Search for the cell housing the specified text and yield its (X, Y) center coordinate. 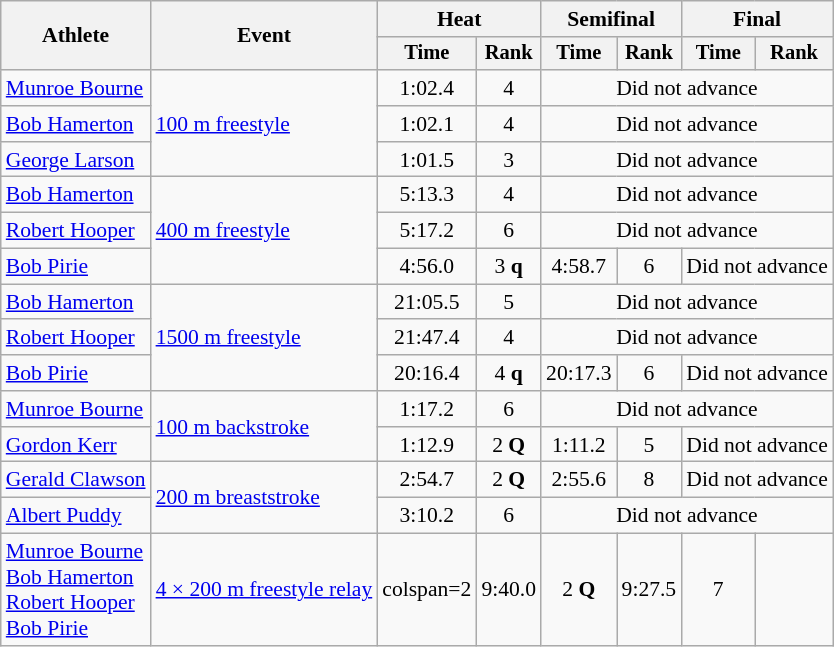
Gerald Clawson (76, 480)
2:55.6 (578, 480)
1:11.2 (578, 445)
21:47.4 (426, 338)
1:02.4 (426, 88)
Munroe BourneBob HamertonRobert HooperBob Pirie (76, 590)
1:17.2 (426, 409)
Final (757, 19)
Semifinal (611, 19)
Event (264, 36)
20:17.3 (578, 373)
8 (650, 480)
4:56.0 (426, 267)
1:12.9 (426, 445)
21:05.5 (426, 302)
100 m backstroke (264, 426)
9:27.5 (650, 590)
1:02.1 (426, 124)
colspan=2 (426, 590)
3:10.2 (426, 516)
3 q (508, 267)
100 m freestyle (264, 124)
5:13.3 (426, 195)
4:58.7 (578, 267)
20:16.4 (426, 373)
4 × 200 m freestyle relay (264, 590)
Heat (459, 19)
200 m breaststroke (264, 498)
Albert Puddy (76, 516)
2:54.7 (426, 480)
George Larson (76, 160)
1500 m freestyle (264, 338)
9:40.0 (508, 590)
4 q (508, 373)
5:17.2 (426, 231)
Gordon Kerr (76, 445)
7 (718, 590)
Athlete (76, 36)
1:01.5 (426, 160)
3 (508, 160)
400 m freestyle (264, 230)
